Search for the cell housing the specified text and yield its (x, y) center coordinate. 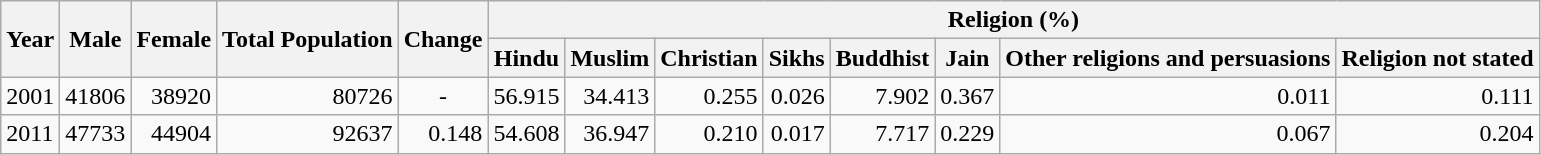
47733 (96, 134)
0.011 (1168, 96)
7.717 (882, 134)
Hindu (526, 58)
Jain (968, 58)
Sikhs (796, 58)
- (443, 96)
0.017 (796, 134)
Total Population (308, 39)
Female (174, 39)
Change (443, 39)
92637 (308, 134)
Other religions and persuasions (1168, 58)
38920 (174, 96)
0.255 (709, 96)
54.608 (526, 134)
80726 (308, 96)
0.148 (443, 134)
34.413 (610, 96)
Year (30, 39)
Muslim (610, 58)
Male (96, 39)
2011 (30, 134)
36.947 (610, 134)
0.111 (1438, 96)
7.902 (882, 96)
0.067 (1168, 134)
41806 (96, 96)
44904 (174, 134)
0.210 (709, 134)
Religion (%) (1014, 20)
0.026 (796, 96)
Christian (709, 58)
Buddhist (882, 58)
0.229 (968, 134)
0.367 (968, 96)
2001 (30, 96)
56.915 (526, 96)
0.204 (1438, 134)
Religion not stated (1438, 58)
